Capture the cell that displays the provided text and extract its (x, y) central coordinate. 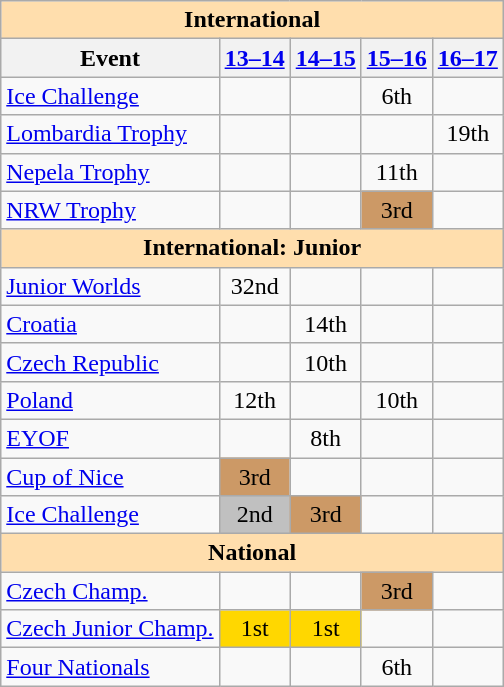
Poland (110, 400)
13–14 (254, 58)
EYOF (110, 438)
14–15 (326, 58)
International: Junior (252, 248)
19th (468, 134)
Czech Junior Champ. (110, 629)
Cup of Nice (110, 477)
National (252, 553)
Lombardia Trophy (110, 134)
Croatia (110, 324)
Event (110, 58)
Four Nationals (110, 667)
12th (254, 400)
2nd (254, 515)
NRW Trophy (110, 210)
Junior Worlds (110, 286)
16–17 (468, 58)
32nd (254, 286)
International (252, 20)
14th (326, 324)
11th (396, 172)
Czech Republic (110, 362)
8th (326, 438)
15–16 (396, 58)
Czech Champ. (110, 591)
Nepela Trophy (110, 172)
